Return the [x, y] coordinate for the center point of the cell that contains the specified text.  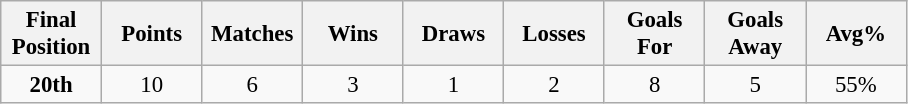
3 [354, 85]
Goals For [654, 34]
20th [52, 85]
55% [856, 85]
Draws [454, 34]
Avg% [856, 34]
Goals Away [756, 34]
Losses [554, 34]
Final Position [52, 34]
5 [756, 85]
6 [252, 85]
10 [152, 85]
Wins [354, 34]
Matches [252, 34]
8 [654, 85]
2 [554, 85]
1 [454, 85]
Points [152, 34]
